Output the [x, y] coordinate of the center of the cell containing the given text.  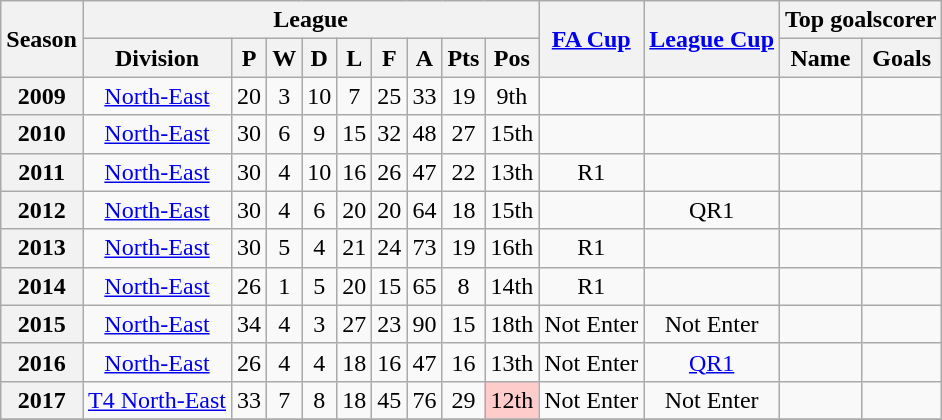
14th [512, 286]
18th [512, 324]
73 [424, 248]
League [310, 20]
Season [42, 39]
2010 [42, 134]
2013 [42, 248]
9 [320, 134]
Top goalscorer [861, 20]
W [284, 58]
League Cup [712, 39]
25 [390, 96]
24 [390, 248]
22 [464, 172]
2015 [42, 324]
Goals [901, 58]
2011 [42, 172]
P [250, 58]
76 [424, 400]
23 [390, 324]
FA Cup [592, 39]
2009 [42, 96]
48 [424, 134]
9th [512, 96]
F [390, 58]
29 [464, 400]
21 [354, 248]
2016 [42, 362]
16th [512, 248]
32 [390, 134]
T4 North-East [156, 400]
Pts [464, 58]
45 [390, 400]
2012 [42, 210]
64 [424, 210]
A [424, 58]
65 [424, 286]
1 [284, 286]
L [354, 58]
12th [512, 400]
Division [156, 58]
2017 [42, 400]
Pos [512, 58]
34 [250, 324]
2014 [42, 286]
D [320, 58]
90 [424, 324]
Name [821, 58]
